Extract the (X, Y) coordinate from the center of the cell holding the provided text.  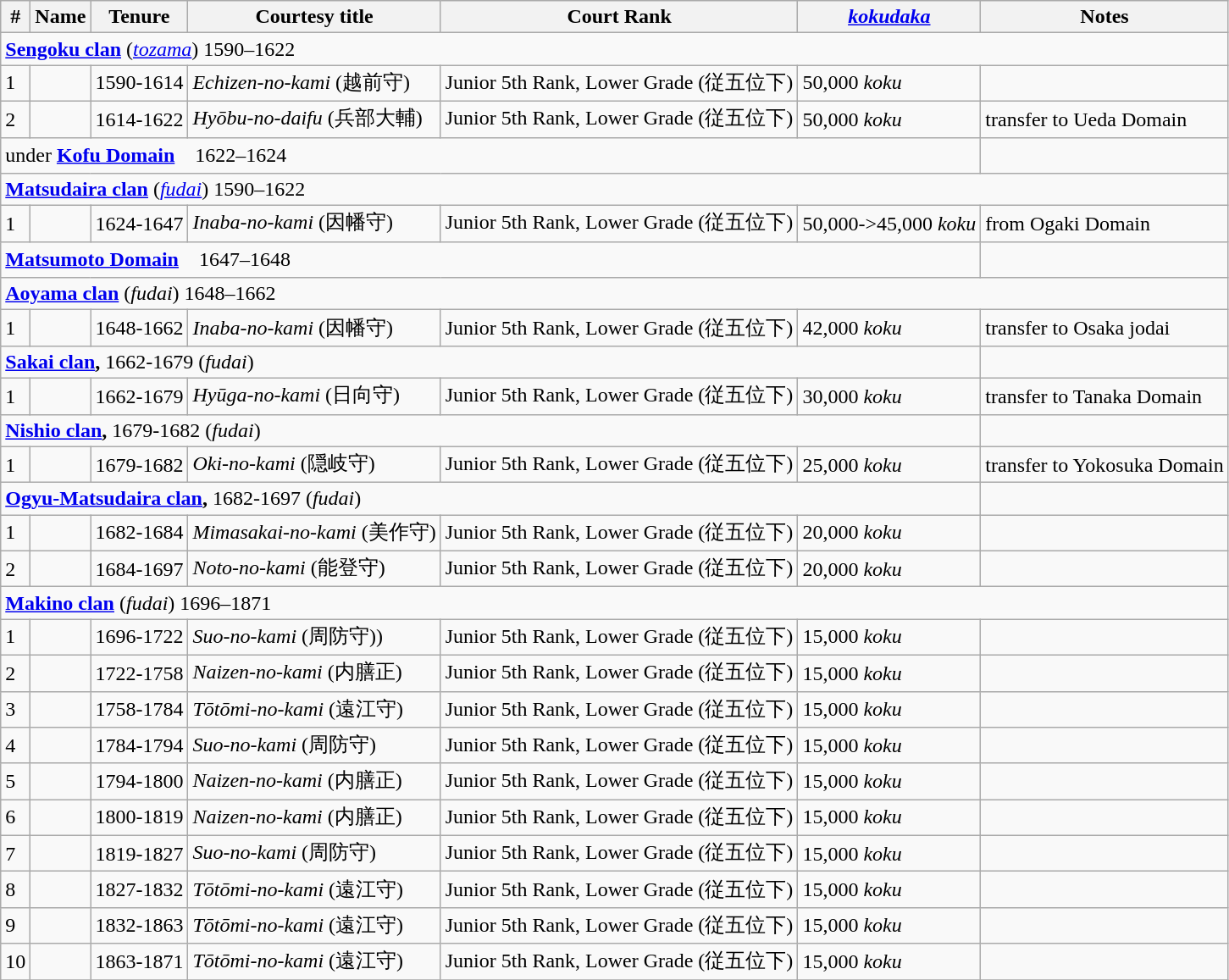
Sakai clan, 1662-1679 (fudai) (491, 362)
Echizen-no-kami (越前守) (314, 83)
Hyōbu-no-daifu (兵部大輔) (314, 119)
1832-1863 (139, 925)
transfer to Osaka jodai (1104, 329)
transfer to Tanaka Domain (1104, 396)
25,000 koku (889, 464)
4 (15, 745)
Nishio clan, 1679-1682 (fudai) (491, 430)
1696-1722 (139, 637)
1662-1679 (139, 396)
1679-1682 (139, 464)
Court Rank (619, 17)
Tenure (139, 17)
Matsudaira clan (fudai) 1590–1622 (615, 190)
from Ogaki Domain (1104, 224)
1684-1697 (139, 569)
Noto-no-kami (能登守) (314, 569)
Courtesy title (314, 17)
Name (61, 17)
Hyūga-no-kami (日向守) (314, 396)
1784-1794 (139, 745)
kokudaka (889, 17)
transfer to Yokosuka Domain (1104, 464)
transfer to Ueda Domain (1104, 119)
7 (15, 854)
Makino clan (fudai) 1696–1871 (615, 603)
Notes (1104, 17)
10 (15, 962)
8 (15, 889)
Aoyama clan (fudai) 1648–1662 (615, 294)
1648-1662 (139, 329)
Mimasakai-no-kami (美作守) (314, 534)
Matsumoto Domain 1647–1648 (491, 259)
Oki-no-kami (隠岐守) (314, 464)
30,000 koku (889, 396)
Ogyu-Matsudaira clan, 1682-1697 (fudai) (491, 499)
1722-1758 (139, 673)
Sengoku clan (tozama) 1590–1622 (615, 49)
1827-1832 (139, 889)
Suo-no-kami (周防守)) (314, 637)
6 (15, 818)
# (15, 17)
5 (15, 781)
1590-1614 (139, 83)
under Kofu Domain 1622–1624 (491, 156)
1614-1622 (139, 119)
50,000->45,000 koku (889, 224)
1624-1647 (139, 224)
42,000 koku (889, 329)
1758-1784 (139, 710)
1819-1827 (139, 854)
1863-1871 (139, 962)
1794-1800 (139, 781)
9 (15, 925)
3 (15, 710)
1800-1819 (139, 818)
1682-1684 (139, 534)
